Detect which cell encompasses the target text, then output its (X, Y) center coordinate. 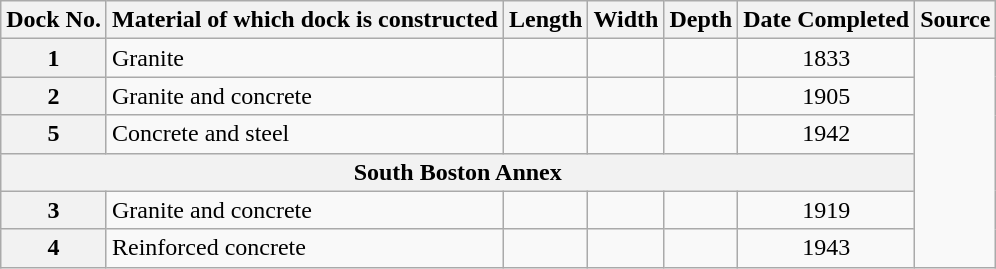
1 (54, 58)
Concrete and steel (304, 134)
Width (626, 20)
Material of which dock is constructed (304, 20)
1943 (826, 248)
1919 (826, 210)
1833 (826, 58)
2 (54, 96)
Dock No. (54, 20)
5 (54, 134)
Reinforced concrete (304, 248)
Granite (304, 58)
Date Completed (826, 20)
1942 (826, 134)
Source (956, 20)
Depth (701, 20)
4 (54, 248)
3 (54, 210)
1905 (826, 96)
South Boston Annex (458, 172)
Length (546, 20)
